Scan for the cell matching the given text and deliver its (X, Y) coordinate at center. 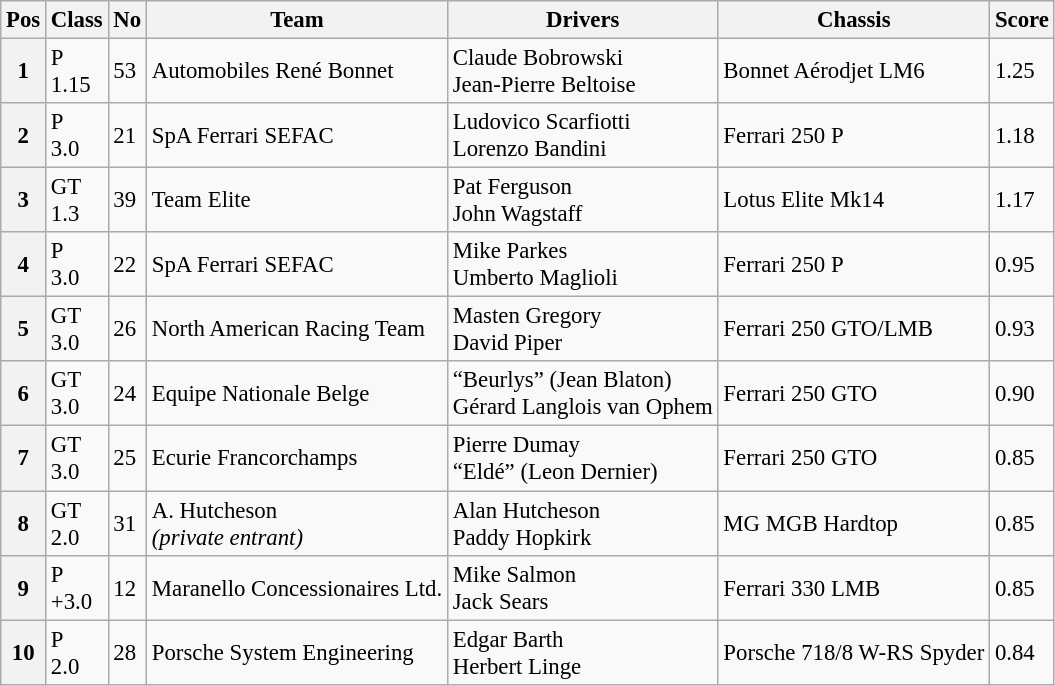
North American Racing Team (296, 330)
Automobiles René Bonnet (296, 72)
Masten Gregory David Piper (582, 330)
Mike Salmon Jack Sears (582, 588)
24 (127, 394)
Drivers (582, 20)
Ecurie Francorchamps (296, 458)
Pierre Dumay “Eldé” (Leon Dernier) (582, 458)
53 (127, 72)
Team Elite (296, 200)
5 (24, 330)
10 (24, 652)
1.25 (1022, 72)
0.84 (1022, 652)
Equipe Nationale Belge (296, 394)
1.18 (1022, 136)
GT1.3 (78, 200)
Class (78, 20)
3 (24, 200)
0.90 (1022, 394)
0.95 (1022, 264)
Score (1022, 20)
25 (127, 458)
21 (127, 136)
8 (24, 524)
31 (127, 524)
Edgar Barth Herbert Linge (582, 652)
28 (127, 652)
7 (24, 458)
Claude Bobrowski Jean-Pierre Beltoise (582, 72)
A. Hutcheson(private entrant) (296, 524)
6 (24, 394)
P1.15 (78, 72)
Pat Ferguson John Wagstaff (582, 200)
Bonnet Aérodjet LM6 (854, 72)
Ferrari 250 GTO/LMB (854, 330)
GT2.0 (78, 524)
4 (24, 264)
Chassis (854, 20)
Mike Parkes Umberto Maglioli (582, 264)
Porsche System Engineering (296, 652)
Pos (24, 20)
Maranello Concessionaires Ltd. (296, 588)
MG MGB Hardtop (854, 524)
Lotus Elite Mk14 (854, 200)
9 (24, 588)
“Beurlys” (Jean Blaton) Gérard Langlois van Ophem (582, 394)
Ludovico Scarfiotti Lorenzo Bandini (582, 136)
Alan Hutcheson Paddy Hopkirk (582, 524)
No (127, 20)
1.17 (1022, 200)
Team (296, 20)
39 (127, 200)
2 (24, 136)
Porsche 718/8 W-RS Spyder (854, 652)
0.93 (1022, 330)
12 (127, 588)
P2.0 (78, 652)
1 (24, 72)
Ferrari 330 LMB (854, 588)
26 (127, 330)
22 (127, 264)
P+3.0 (78, 588)
